Pinpoint the cell where the given text exists, returning its [x, y] midpoint coordinate. 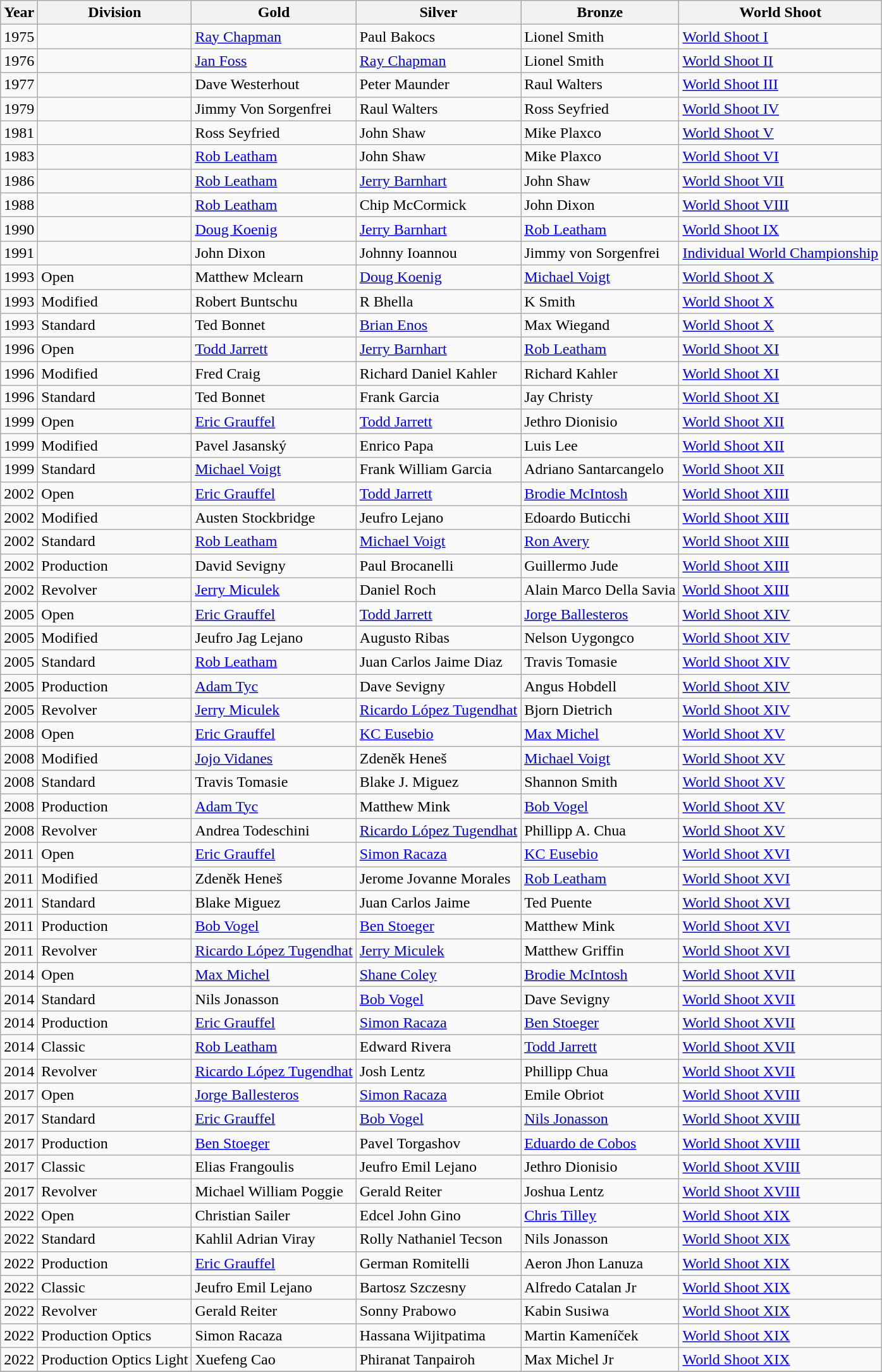
Edoardo Buticchi [600, 518]
Rolly Nathaniel Tecson [438, 1239]
R Bhella [438, 301]
Silver [438, 13]
Hassana Wijitpatima [438, 1335]
Bronze [600, 13]
Kahlil Adrian Viray [274, 1239]
World Shoot VI [780, 157]
Jerome Jovanne Morales [438, 878]
Individual World Championship [780, 253]
K Smith [600, 301]
Johnny Ioannou [438, 253]
Michael William Poggie [274, 1191]
Ted Puente [600, 902]
Blake Miguez [274, 902]
Jay Christy [600, 398]
1976 [19, 61]
World Shoot VII [780, 181]
Chip McCormick [438, 205]
Bartosz Szczesny [438, 1287]
Jeufro Jag Lejano [274, 638]
Edcel John Gino [438, 1215]
Shannon Smith [600, 782]
1983 [19, 157]
Austen Stockbridge [274, 518]
1988 [19, 205]
Joshua Lentz [600, 1191]
Edward Rivera [438, 1047]
Kabin Susiwa [600, 1311]
Fred Craig [274, 373]
Sonny Prabowo [438, 1311]
Adriano Santarcangelo [600, 470]
World Shoot [780, 13]
Ron Avery [600, 542]
Robert Buntschu [274, 301]
Jimmy von Sorgenfrei [600, 253]
1986 [19, 181]
Paul Bakocs [438, 37]
Phillipp Chua [600, 1071]
Peter Maunder [438, 85]
Production Optics Light [115, 1359]
1979 [19, 109]
Richard Kahler [600, 373]
Richard Daniel Kahler [438, 373]
David Sevigny [274, 566]
Division [115, 13]
Pavel Torgashov [438, 1143]
Max Michel Jr [600, 1359]
1975 [19, 37]
Josh Lentz [438, 1071]
Max Wiegand [600, 325]
Jan Foss [274, 61]
Augusto Ribas [438, 638]
Matthew Mclearn [274, 277]
Paul Brocanelli [438, 566]
Juan Carlos Jaime [438, 902]
Chris Tilley [600, 1215]
Alain Marco Della Savia [600, 590]
Emile Obriot [600, 1095]
Shane Coley [438, 974]
1981 [19, 133]
Phiranat Tanpairoh [438, 1359]
Phillipp A. Chua [600, 830]
Frank Garcia [438, 398]
Luis Lee [600, 446]
Year [19, 13]
Xuefeng Cao [274, 1359]
Dave Westerhout [274, 85]
Jeufro Lejano [438, 518]
Angus Hobdell [600, 686]
Daniel Roch [438, 590]
Jimmy Von Sorgenfrei [274, 109]
Bjorn Dietrich [600, 710]
1977 [19, 85]
World Shoot I [780, 37]
Enrico Papa [438, 446]
Frank William Garcia [438, 470]
Juan Carlos Jaime Diaz [438, 662]
Elias Frangoulis [274, 1167]
Eduardo de Cobos [600, 1143]
1991 [19, 253]
Nelson Uygongco [600, 638]
1990 [19, 229]
World Shoot V [780, 133]
World Shoot II [780, 61]
Brian Enos [438, 325]
Matthew Griffin [600, 950]
World Shoot III [780, 85]
Production Optics [115, 1335]
Aeron Jhon Lanuza [600, 1263]
Andrea Todeschini [274, 830]
Martin Kameníček [600, 1335]
German Romitelli [438, 1263]
World Shoot IX [780, 229]
Alfredo Catalan Jr [600, 1287]
Guillermo Jude [600, 566]
Pavel Jasanský [274, 446]
Gold [274, 13]
World Shoot IV [780, 109]
Jojo Vidanes [274, 758]
World Shoot VIII [780, 205]
Blake J. Miguez [438, 782]
Christian Sailer [274, 1215]
